Determine the [x, y] coordinate at the center of the cell enclosing the given text.  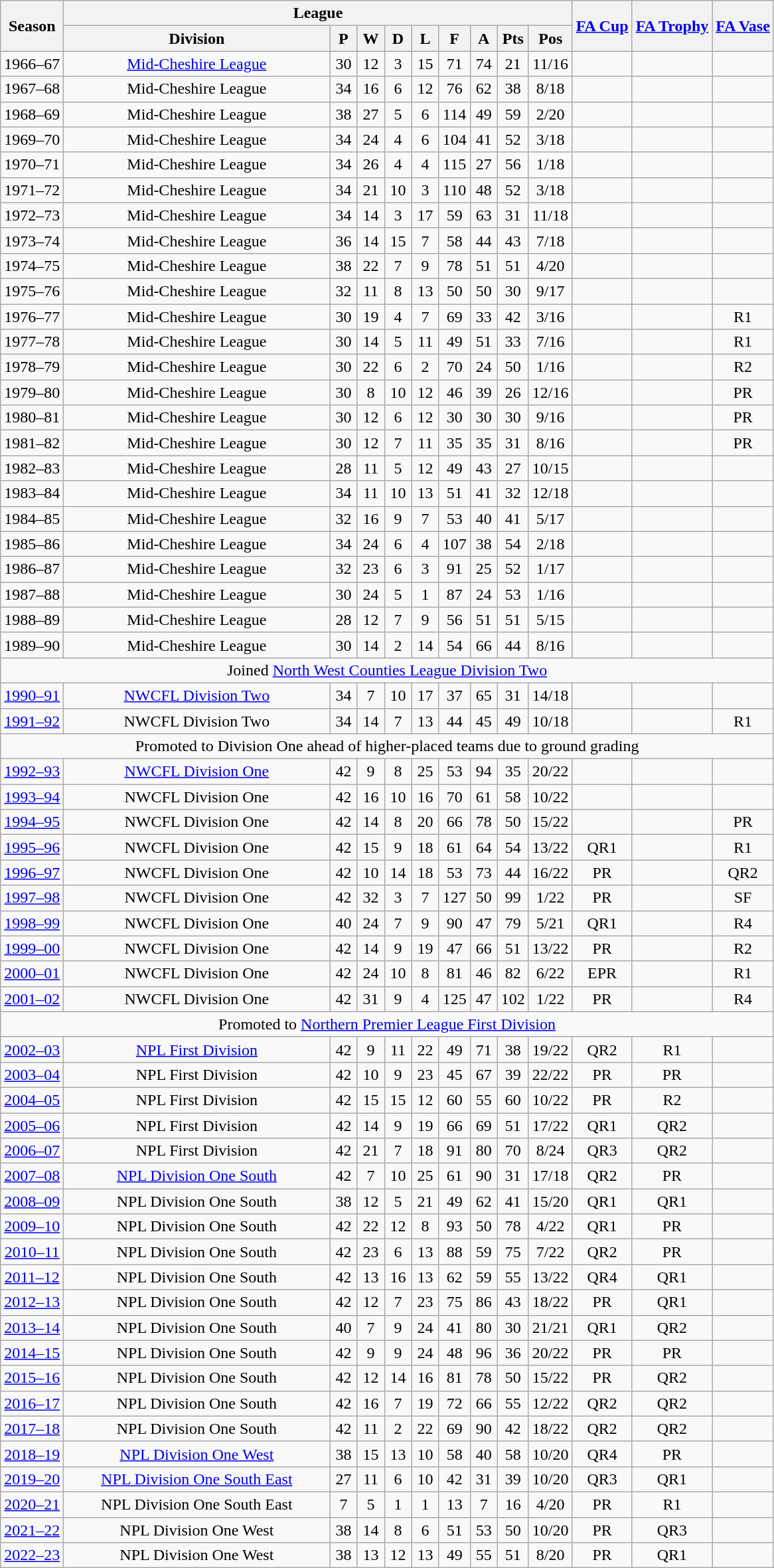
1967–68 [32, 89]
Pts [512, 39]
FA Trophy [672, 26]
115 [454, 165]
FA Cup [602, 26]
1971–72 [32, 190]
79 [512, 923]
104 [454, 139]
Promoted to Division One ahead of higher-placed teams due to ground grading [388, 746]
FA Vase [743, 26]
2007–08 [32, 1176]
2000–01 [32, 974]
8/24 [550, 1151]
1981–82 [32, 443]
Division [196, 39]
7/16 [550, 342]
1973–74 [32, 240]
A [483, 39]
2010–11 [32, 1252]
19/22 [550, 1049]
1996–97 [32, 873]
2013–14 [32, 1328]
87 [454, 594]
5/17 [550, 519]
1985–86 [32, 544]
21/21 [550, 1328]
2015–16 [32, 1378]
74 [483, 64]
2022–23 [32, 1555]
1980–81 [32, 418]
1972–73 [32, 215]
1992–93 [32, 772]
17/22 [550, 1126]
10/15 [550, 468]
2016–17 [32, 1403]
107 [454, 544]
20 [425, 822]
2009–10 [32, 1227]
1979–80 [32, 392]
17/18 [550, 1176]
5/21 [550, 923]
65 [483, 695]
37 [454, 695]
73 [483, 873]
Promoted to Northern Premier League First Division [388, 1024]
127 [454, 898]
4/22 [550, 1227]
2/18 [550, 544]
1977–78 [32, 342]
1974–75 [32, 266]
2006–07 [32, 1151]
15/20 [550, 1201]
64 [483, 847]
9/17 [550, 291]
22/22 [550, 1075]
2002–03 [32, 1049]
2019–20 [32, 1479]
1975–76 [32, 291]
2005–06 [32, 1126]
Joined North West Counties League Division Two [388, 670]
1999–00 [32, 948]
12/16 [550, 392]
2001–02 [32, 999]
1978–79 [32, 367]
1970–71 [32, 165]
102 [512, 999]
1997–98 [32, 898]
3/16 [550, 317]
8/20 [550, 1555]
93 [454, 1227]
F [454, 39]
L [425, 39]
76 [454, 89]
125 [454, 999]
2008–09 [32, 1201]
1/18 [550, 165]
1968–69 [32, 114]
EPR [602, 974]
2014–15 [32, 1353]
1976–77 [32, 317]
14/18 [550, 695]
2020–21 [32, 1504]
11/18 [550, 215]
SF [743, 898]
1966–67 [32, 64]
16/22 [550, 873]
1969–70 [32, 139]
1983–84 [32, 493]
2012–13 [32, 1302]
6/22 [550, 974]
1995–96 [32, 847]
1982–83 [32, 468]
2003–04 [32, 1075]
1987–88 [32, 594]
8/18 [550, 89]
P [344, 39]
96 [483, 1353]
12/22 [550, 1403]
63 [483, 215]
72 [454, 1403]
Season [32, 26]
1/17 [550, 569]
82 [512, 974]
5/15 [550, 620]
7/18 [550, 240]
2018–19 [32, 1454]
1993–94 [32, 797]
2/20 [550, 114]
1998–99 [32, 923]
2011–12 [32, 1277]
2004–05 [32, 1100]
114 [454, 114]
2017–18 [32, 1429]
1989–90 [32, 645]
1991–92 [32, 721]
10/18 [550, 721]
7/22 [550, 1252]
W [370, 39]
1988–89 [32, 620]
League [318, 13]
94 [483, 772]
1994–95 [32, 822]
1990–91 [32, 695]
99 [512, 898]
1984–85 [32, 519]
88 [454, 1252]
9/16 [550, 418]
Pos [550, 39]
67 [483, 1075]
D [398, 39]
1986–87 [32, 569]
11/16 [550, 64]
12/18 [550, 493]
86 [483, 1302]
110 [454, 190]
2021–22 [32, 1529]
